Detect which cell encompasses the target text, then output its [x, y] center coordinate. 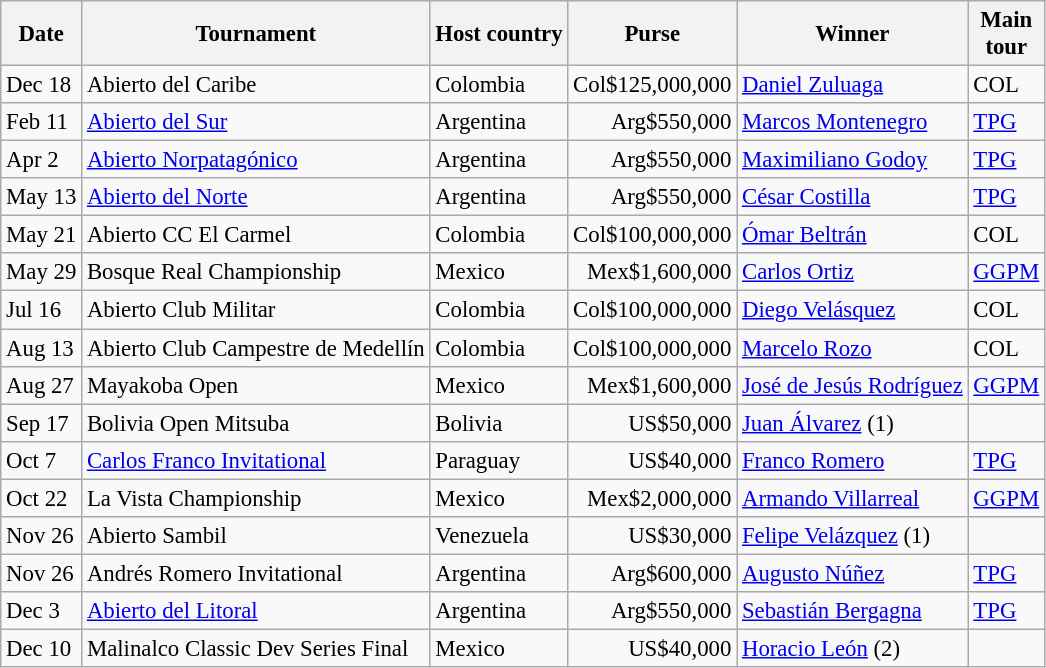
Franco Romero [852, 460]
Dec 18 [42, 85]
Abierto del Norte [256, 197]
Oct 22 [42, 498]
Abierto del Litoral [256, 611]
Date [42, 34]
Augusto Núñez [852, 573]
Juan Álvarez (1) [852, 423]
Col$125,000,000 [652, 85]
Sebastián Bergagna [852, 611]
Winner [852, 34]
Dec 3 [42, 611]
Apr 2 [42, 160]
Bosque Real Championship [256, 273]
Arg$600,000 [652, 573]
Abierto Club Campestre de Medellín [256, 348]
Ómar Beltrán [852, 235]
Oct 7 [42, 460]
Aug 27 [42, 385]
Bolivia Open Mitsuba [256, 423]
Sep 17 [42, 423]
José de Jesús Rodríguez [852, 385]
Venezuela [499, 536]
Malinalco Classic Dev Series Final [256, 648]
Marcos Montenegro [852, 122]
Abierto Club Militar [256, 310]
Abierto Norpatagónico [256, 160]
Horacio León (2) [852, 648]
Purse [652, 34]
Paraguay [499, 460]
Armando Villarreal [852, 498]
Tournament [256, 34]
Mex$2,000,000 [652, 498]
César Costilla [852, 197]
Abierto CC El Carmel [256, 235]
Abierto del Caribe [256, 85]
Maximiliano Godoy [852, 160]
US$30,000 [652, 536]
Mayakoba Open [256, 385]
Daniel Zuluaga [852, 85]
Marcelo Rozo [852, 348]
Carlos Ortiz [852, 273]
Carlos Franco Invitational [256, 460]
Jul 16 [42, 310]
May 29 [42, 273]
Diego Velásquez [852, 310]
Felipe Velázquez (1) [852, 536]
Abierto del Sur [256, 122]
Bolivia [499, 423]
US$50,000 [652, 423]
May 21 [42, 235]
Feb 11 [42, 122]
Aug 13 [42, 348]
May 13 [42, 197]
La Vista Championship [256, 498]
Abierto Sambil [256, 536]
Dec 10 [42, 648]
Maintour [1006, 34]
Host country [499, 34]
Andrés Romero Invitational [256, 573]
